Determine the [x, y] coordinate at the center of the cell enclosing the given text.  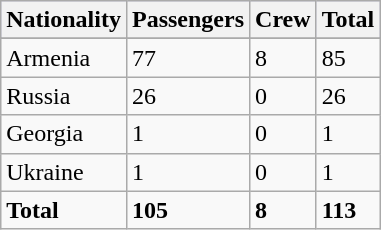
77 [188, 58]
105 [188, 210]
Crew [284, 20]
Nationality [64, 20]
113 [348, 210]
Russia [64, 96]
Georgia [64, 134]
Armenia [64, 58]
Ukraine [64, 172]
85 [348, 58]
Passengers [188, 20]
